For the text-containing cell, return its midpoint in (X, Y) coordinate format. 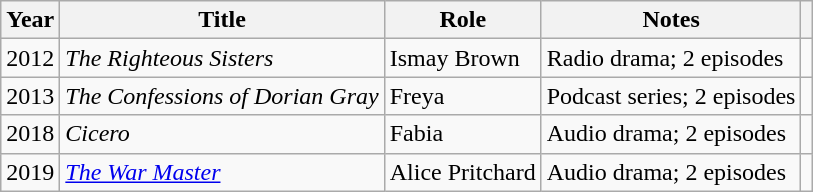
2019 (30, 172)
Radio drama; 2 episodes (671, 58)
Notes (671, 20)
The Righteous Sisters (222, 58)
Ismay Brown (462, 58)
Alice Pritchard (462, 172)
2012 (30, 58)
2013 (30, 96)
Year (30, 20)
Freya (462, 96)
Role (462, 20)
The War Master (222, 172)
Podcast series; 2 episodes (671, 96)
Title (222, 20)
Fabia (462, 134)
2018 (30, 134)
The Confessions of Dorian Gray (222, 96)
Cicero (222, 134)
